Search for the cell housing the specified text and yield its (X, Y) center coordinate. 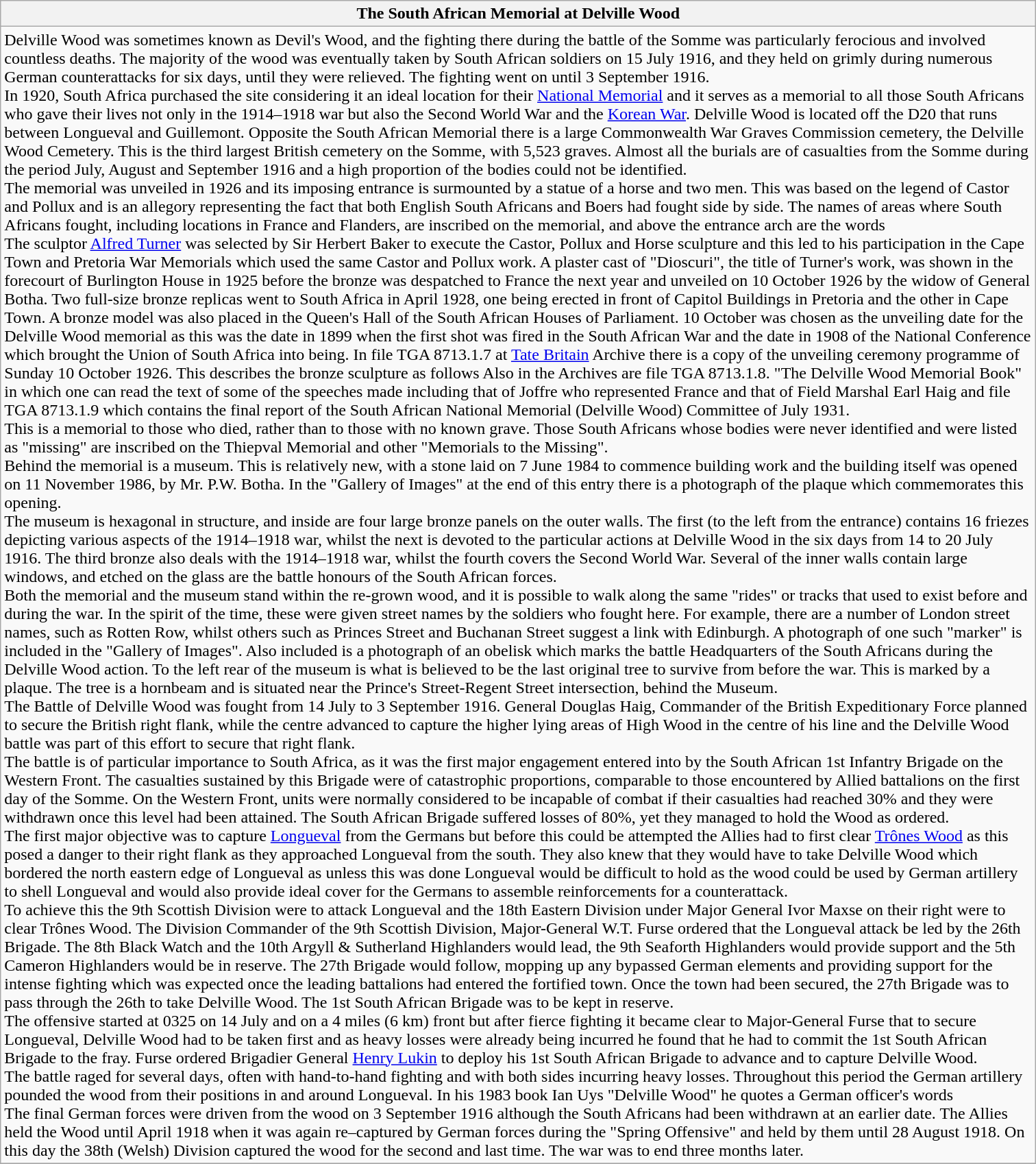
The South African Memorial at Delville Wood (518, 14)
